Find where the given text appears and provide that cell's center as [X, Y] coordinate. 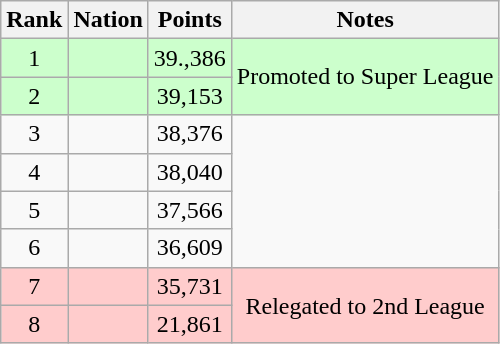
39.,386 [190, 58]
Rank [34, 20]
5 [34, 210]
4 [34, 172]
Nation [108, 20]
Promoted to Super League [365, 77]
Points [190, 20]
39,153 [190, 96]
8 [34, 324]
21,861 [190, 324]
38,376 [190, 134]
1 [34, 58]
7 [34, 286]
3 [34, 134]
6 [34, 248]
2 [34, 96]
35,731 [190, 286]
37,566 [190, 210]
38,040 [190, 172]
Relegated to 2nd League [365, 305]
Notes [365, 20]
36,609 [190, 248]
